From the cell containing the given text, extract its center point as (X, Y) coordinate. 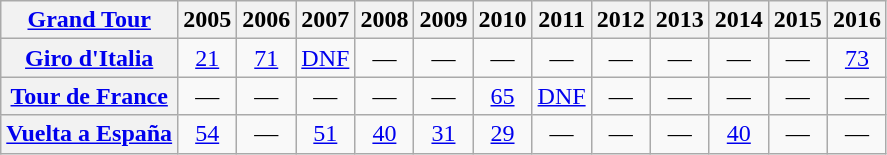
2010 (502, 20)
2005 (208, 20)
65 (502, 96)
2016 (856, 20)
71 (266, 58)
2006 (266, 20)
2014 (738, 20)
2009 (444, 20)
54 (208, 134)
Vuelta a España (90, 134)
51 (326, 134)
2015 (798, 20)
2012 (620, 20)
73 (856, 58)
31 (444, 134)
2011 (562, 20)
29 (502, 134)
2007 (326, 20)
Giro d'Italia (90, 58)
2008 (384, 20)
Tour de France (90, 96)
2013 (680, 20)
Grand Tour (90, 20)
21 (208, 58)
